From the cell containing the given text, extract its center point as (x, y) coordinate. 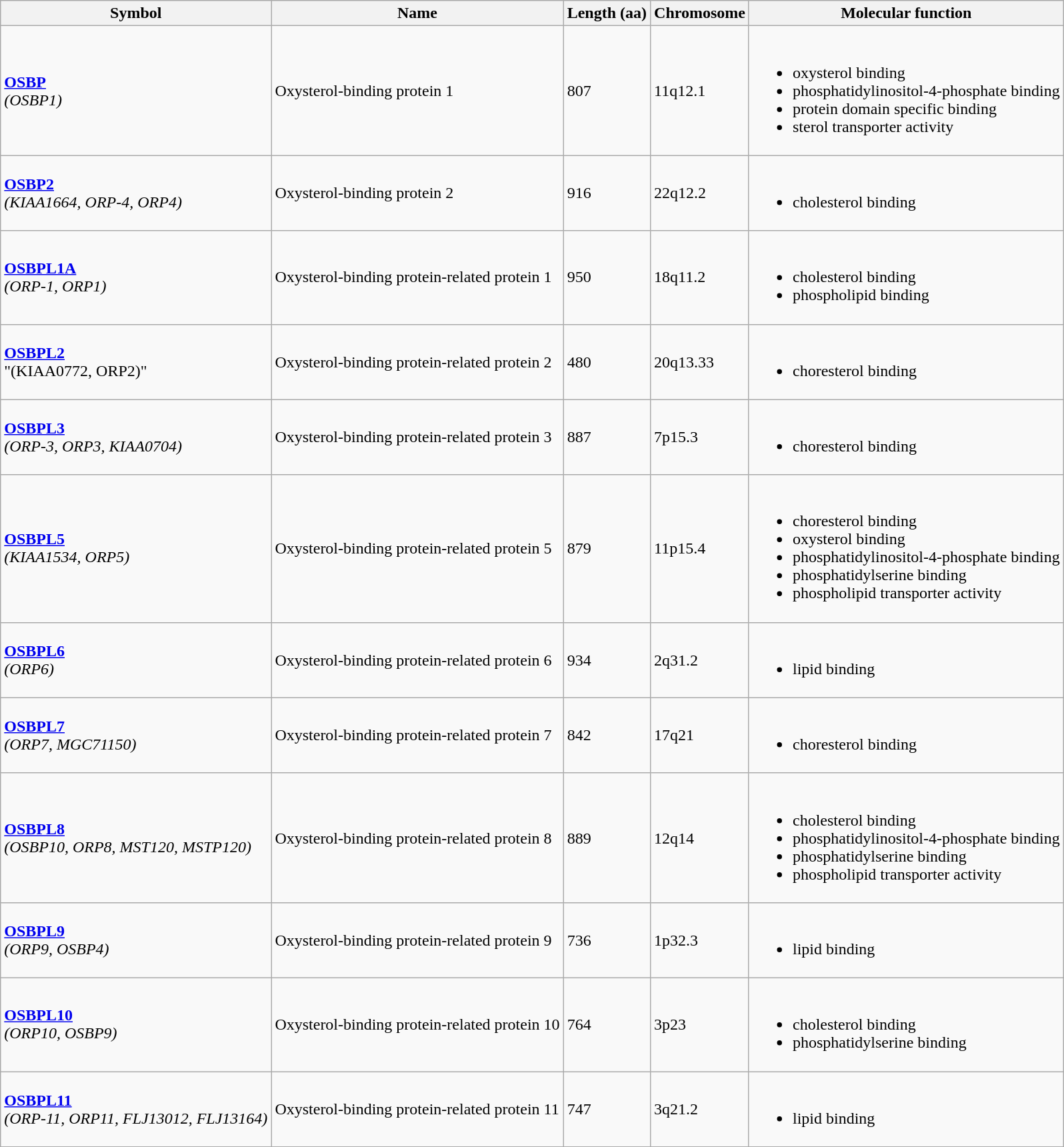
Oxysterol-binding protein-related protein 5 (417, 548)
choresterol bindingoxysterol bindingphosphatidylinositol-4-phosphate bindingphosphatidylserine bindingphospholipid transporter activity (906, 548)
OSBP (OSBP1) (136, 91)
OSBPL3 (ORP-3, ORP3, KIAA0704) (136, 437)
oxysterol bindingphosphatidylinositol-4-phosphate bindingprotein domain specific bindingsterol transporter activity (906, 91)
Oxysterol-binding protein-related protein 2 (417, 361)
950 (607, 277)
Oxysterol-binding protein-related protein 10 (417, 1024)
7p15.3 (700, 437)
cholesterol binding (906, 193)
Oxysterol-binding protein-related protein 9 (417, 940)
OSBPL6 (ORP6) (136, 660)
OSBP2 (KIAA1664, ORP-4, ORP4) (136, 193)
OSBPL11 (ORP-11, ORP11, FLJ13012, FLJ13164) (136, 1108)
OSBPL10 (ORP10, OSBP9) (136, 1024)
Oxysterol-binding protein 2 (417, 193)
Name (417, 13)
Oxysterol-binding protein-related protein 1 (417, 277)
Oxysterol-binding protein-related protein 7 (417, 735)
807 (607, 91)
Oxysterol-binding protein-related protein 6 (417, 660)
Oxysterol-binding protein-related protein 8 (417, 838)
Chromosome (700, 13)
11p15.4 (700, 548)
Oxysterol-binding protein 1 (417, 91)
OSBPL5 (KIAA1534, ORP5) (136, 548)
22q12.2 (700, 193)
3p23 (700, 1024)
OSBPL8 (OSBP10, ORP8, MST120, MSTP120) (136, 838)
3q21.2 (700, 1108)
20q13.33 (700, 361)
cholesterol bindingphosphatidylserine binding (906, 1024)
11q12.1 (700, 91)
18q11.2 (700, 277)
OSBPL9 (ORP9, OSBP4) (136, 940)
OSBPL7 (ORP7, MGC71150) (136, 735)
842 (607, 735)
747 (607, 1108)
764 (607, 1024)
OSBPL1A (ORP-1, ORP1) (136, 277)
889 (607, 838)
480 (607, 361)
736 (607, 940)
cholesterol bindingphosphatidylinositol-4-phosphate bindingphosphatidylserine bindingphospholipid transporter activity (906, 838)
cholesterol bindingphospholipid binding (906, 277)
1p32.3 (700, 940)
2q31.2 (700, 660)
879 (607, 548)
916 (607, 193)
Length (aa) (607, 13)
Symbol (136, 13)
Oxysterol-binding protein-related protein 3 (417, 437)
17q21 (700, 735)
OSBPL2 "(KIAA0772, ORP2)" (136, 361)
Molecular function (906, 13)
Oxysterol-binding protein-related protein 11 (417, 1108)
934 (607, 660)
12q14 (700, 838)
887 (607, 437)
